Provide the (x, y) coordinate of the cell's center where the given text is located.  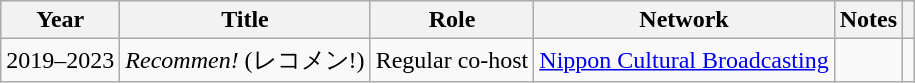
Regular co-host (452, 60)
Title (245, 20)
Network (684, 20)
Recommen! (レコメン!) (245, 60)
2019–2023 (60, 60)
Notes (868, 20)
Nippon Cultural Broadcasting (684, 60)
Year (60, 20)
Role (452, 20)
